Output the [x, y] coordinate of the center of the cell containing the given text.  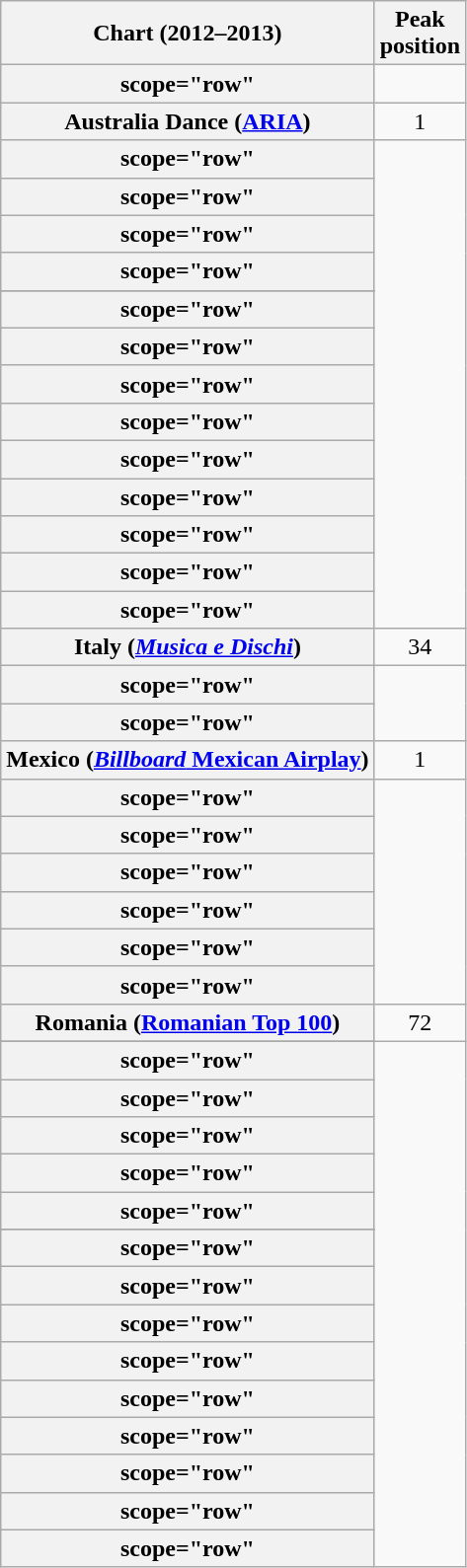
Australia Dance (ARIA) [188, 121]
Mexico (Billboard Mexican Airplay) [188, 760]
72 [420, 1022]
Chart (2012–2013) [188, 34]
34 [420, 647]
Italy (Musica e Dischi) [188, 647]
Romania (Romanian Top 100) [188, 1022]
Peakposition [420, 34]
